For the text-containing cell, return its midpoint in [X, Y] coordinate format. 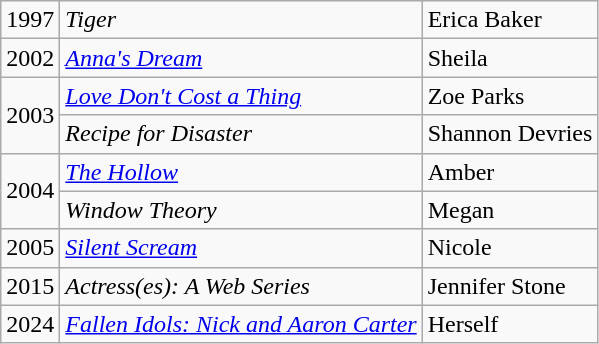
Nicole [510, 248]
Erica Baker [510, 20]
Actress(es): A Web Series [241, 286]
2002 [30, 58]
2024 [30, 324]
1997 [30, 20]
Amber [510, 172]
Jennifer Stone [510, 286]
Fallen Idols: Nick and Aaron Carter [241, 324]
2004 [30, 191]
Zoe Parks [510, 96]
Recipe for Disaster [241, 134]
Tiger [241, 20]
Window Theory [241, 210]
2005 [30, 248]
The Hollow [241, 172]
2003 [30, 115]
Love Don't Cost a Thing [241, 96]
Silent Scream [241, 248]
Shannon Devries [510, 134]
Herself [510, 324]
2015 [30, 286]
Sheila [510, 58]
Anna's Dream [241, 58]
Megan [510, 210]
